Find where the given text appears and provide that cell's center as (X, Y) coordinate. 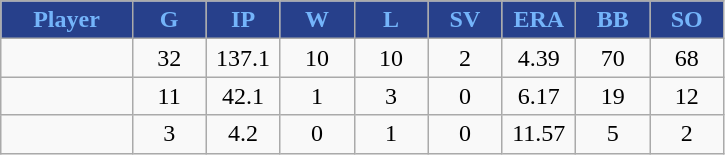
32 (169, 58)
4.39 (539, 58)
42.1 (243, 96)
G (169, 20)
4.2 (243, 134)
SO (687, 20)
Player (66, 20)
6.17 (539, 96)
L (391, 20)
ERA (539, 20)
IP (243, 20)
11 (169, 96)
70 (613, 58)
SV (465, 20)
5 (613, 134)
BB (613, 20)
12 (687, 96)
19 (613, 96)
11.57 (539, 134)
W (317, 20)
137.1 (243, 58)
68 (687, 58)
